Identify which cell holds the provided text, then report its [X, Y] central coordinate. 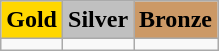
Silver [98, 20]
Bronze [176, 20]
Gold [32, 20]
